Identify which cell holds the provided text, then report its (x, y) central coordinate. 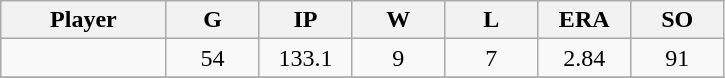
G (212, 20)
IP (306, 20)
SO (678, 20)
133.1 (306, 58)
Player (84, 20)
9 (398, 58)
54 (212, 58)
7 (492, 58)
2.84 (584, 58)
W (398, 20)
91 (678, 58)
ERA (584, 20)
L (492, 20)
